Identify which cell holds the provided text, then report its (x, y) central coordinate. 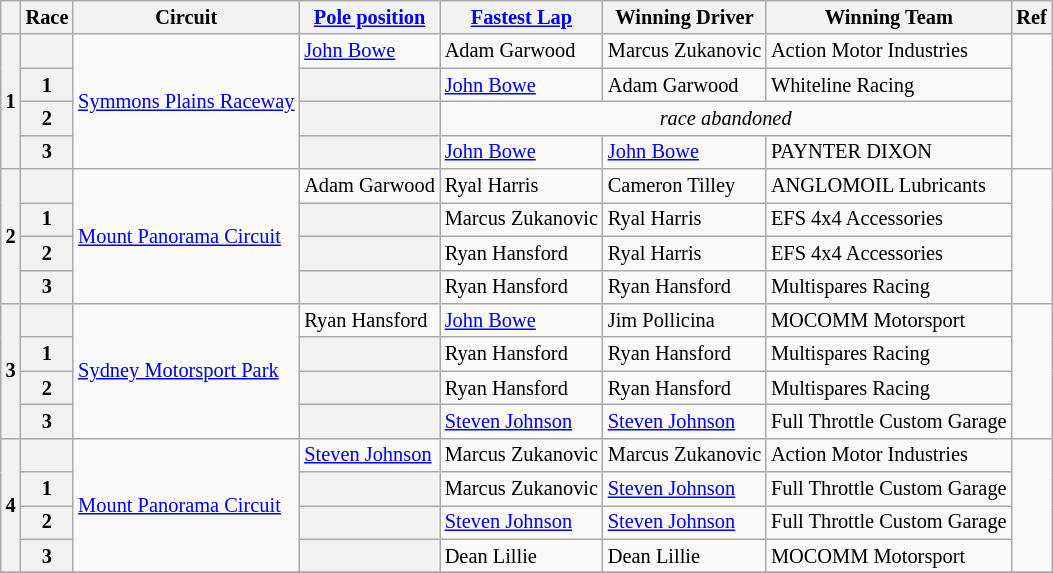
Pole position (369, 17)
ANGLOMOIL Lubricants (888, 186)
Sydney Motorsport Park (186, 370)
Whiteline Racing (888, 85)
Symmons Plains Raceway (186, 102)
4 (11, 506)
Jim Pollicina (684, 320)
Winning Driver (684, 17)
race abandoned (726, 118)
Race (48, 17)
Winning Team (888, 17)
Ref (1032, 17)
PAYNTER DIXON (888, 152)
Circuit (186, 17)
Cameron Tilley (684, 186)
Fastest Lap (522, 17)
